Return [X, Y] of the center of cell containing provided text 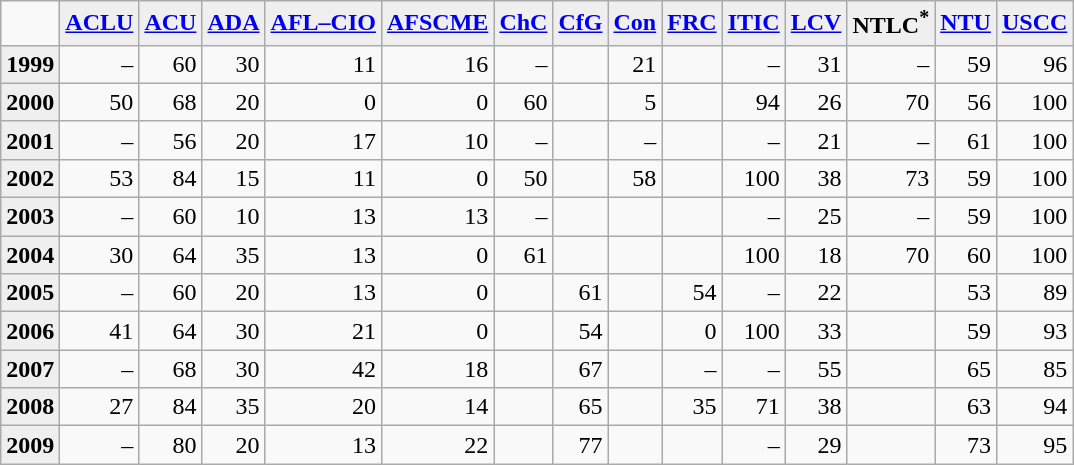
2001 [30, 140]
2003 [30, 217]
93 [1034, 331]
2002 [30, 178]
15 [234, 178]
89 [1034, 293]
AFSCME [437, 24]
31 [816, 64]
ACLU [100, 24]
2007 [30, 369]
27 [100, 407]
85 [1034, 369]
ChC [524, 24]
NTLC* [891, 24]
USCC [1034, 24]
ADA [234, 24]
1999 [30, 64]
42 [323, 369]
67 [580, 369]
25 [816, 217]
63 [966, 407]
41 [100, 331]
CfG [580, 24]
2000 [30, 102]
29 [816, 445]
5 [635, 102]
95 [1034, 445]
16 [437, 64]
2005 [30, 293]
2009 [30, 445]
71 [754, 407]
Con [635, 24]
ACU [170, 24]
NTU [966, 24]
14 [437, 407]
FRC [692, 24]
55 [816, 369]
2004 [30, 255]
LCV [816, 24]
2008 [30, 407]
58 [635, 178]
26 [816, 102]
80 [170, 445]
ITIC [754, 24]
AFL–CIO [323, 24]
77 [580, 445]
96 [1034, 64]
2006 [30, 331]
17 [323, 140]
33 [816, 331]
